Pinpoint the cell where the given text exists, returning its [X, Y] midpoint coordinate. 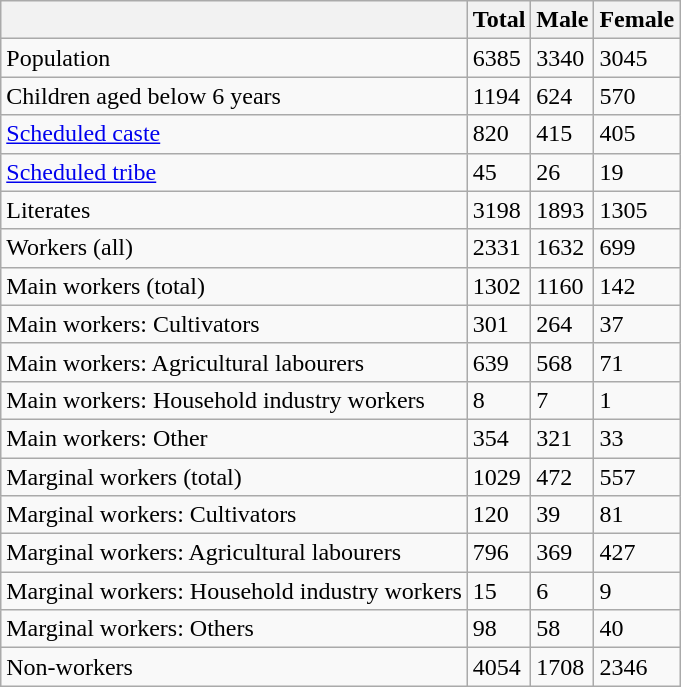
570 [637, 96]
19 [637, 172]
Total [499, 20]
Female [637, 20]
Workers (all) [234, 248]
15 [499, 591]
369 [562, 553]
796 [499, 553]
6 [562, 591]
Marginal workers: Cultivators [234, 515]
6385 [499, 58]
Non-workers [234, 667]
1708 [562, 667]
1302 [499, 286]
1160 [562, 286]
3340 [562, 58]
472 [562, 477]
405 [637, 134]
Main workers: Other [234, 438]
415 [562, 134]
820 [499, 134]
699 [637, 248]
427 [637, 553]
Scheduled tribe [234, 172]
1632 [562, 248]
9 [637, 591]
Main workers: Cultivators [234, 324]
Marginal workers: Household industry workers [234, 591]
1893 [562, 210]
Literates [234, 210]
624 [562, 96]
3045 [637, 58]
1305 [637, 210]
557 [637, 477]
2346 [637, 667]
1029 [499, 477]
26 [562, 172]
71 [637, 362]
568 [562, 362]
Main workers: Agricultural labourers [234, 362]
142 [637, 286]
45 [499, 172]
4054 [499, 667]
Population [234, 58]
321 [562, 438]
264 [562, 324]
Male [562, 20]
39 [562, 515]
7 [562, 400]
Marginal workers: Others [234, 629]
Marginal workers: Agricultural labourers [234, 553]
37 [637, 324]
33 [637, 438]
81 [637, 515]
Children aged below 6 years [234, 96]
639 [499, 362]
8 [499, 400]
301 [499, 324]
1194 [499, 96]
1 [637, 400]
2331 [499, 248]
Main workers (total) [234, 286]
Marginal workers (total) [234, 477]
98 [499, 629]
40 [637, 629]
Main workers: Household industry workers [234, 400]
3198 [499, 210]
Scheduled caste [234, 134]
58 [562, 629]
120 [499, 515]
354 [499, 438]
